Locate the cell with the specified text and output its [X, Y] center coordinate. 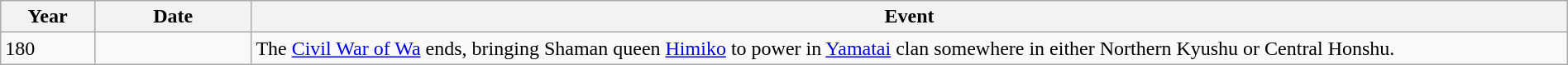
The Civil War of Wa ends, bringing Shaman queen Himiko to power in Yamatai clan somewhere in either Northern Kyushu or Central Honshu. [910, 48]
Event [910, 17]
180 [48, 48]
Year [48, 17]
Date [172, 17]
